Find where the given text appears and provide that cell's center as [X, Y] coordinate. 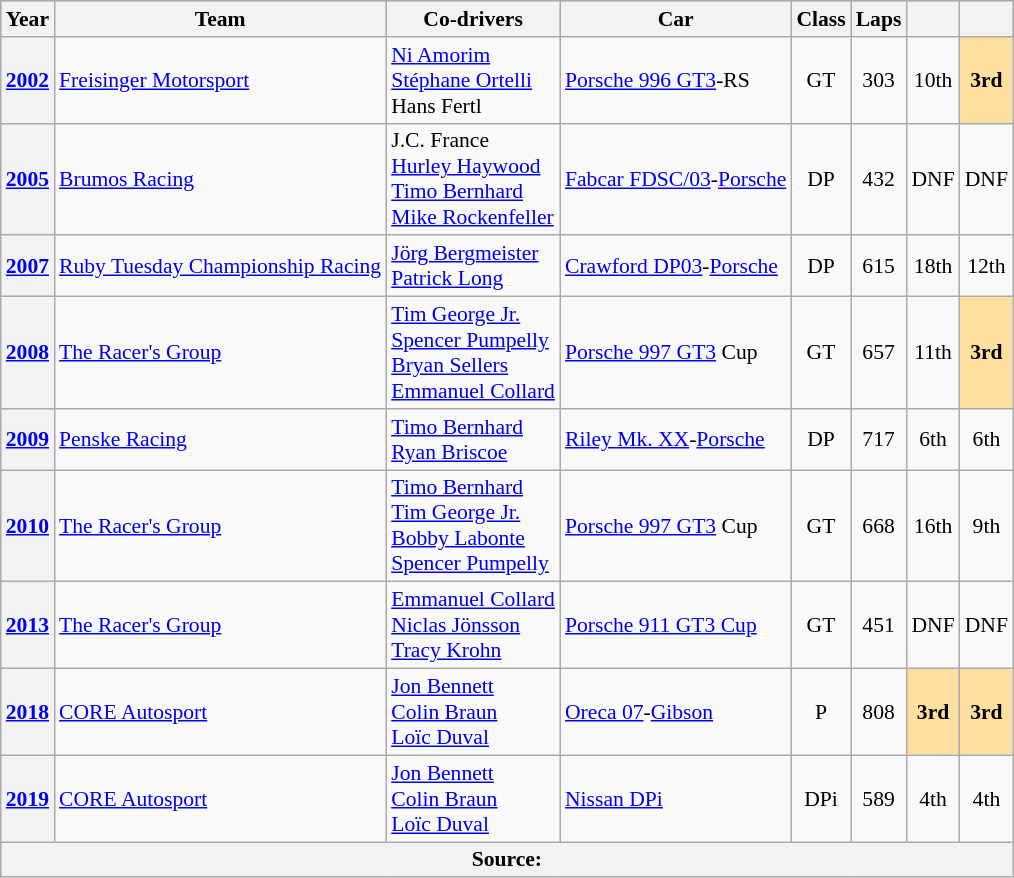
2018 [28, 712]
Source: [507, 860]
Class [820, 19]
Jörg Bergmeister Patrick Long [473, 266]
Tim George Jr. Spencer Pumpelly Bryan Sellers Emmanuel Collard [473, 353]
451 [879, 626]
589 [879, 798]
Oreca 07-Gibson [676, 712]
2013 [28, 626]
Ruby Tuesday Championship Racing [220, 266]
Brumos Racing [220, 179]
10th [932, 80]
615 [879, 266]
2007 [28, 266]
J.C. France Hurley Haywood Timo Bernhard Mike Rockenfeller [473, 179]
Nissan DPi [676, 798]
Team [220, 19]
DPi [820, 798]
Riley Mk. XX-Porsche [676, 440]
Fabcar FDSC/03-Porsche [676, 179]
18th [932, 266]
2005 [28, 179]
808 [879, 712]
2002 [28, 80]
2019 [28, 798]
Timo Bernhard Ryan Briscoe [473, 440]
Porsche 911 GT3 Cup [676, 626]
Ni Amorim Stéphane Ortelli Hans Fertl [473, 80]
Co-drivers [473, 19]
Porsche 996 GT3-RS [676, 80]
2008 [28, 353]
Timo Bernhard Tim George Jr. Bobby Labonte Spencer Pumpelly [473, 526]
2010 [28, 526]
P [820, 712]
16th [932, 526]
432 [879, 179]
9th [986, 526]
668 [879, 526]
2009 [28, 440]
Laps [879, 19]
717 [879, 440]
11th [932, 353]
Crawford DP03-Porsche [676, 266]
Emmanuel Collard Niclas Jönsson Tracy Krohn [473, 626]
Penske Racing [220, 440]
303 [879, 80]
Freisinger Motorsport [220, 80]
657 [879, 353]
Car [676, 19]
12th [986, 266]
Year [28, 19]
